Return the [X, Y] coordinate for the center point of the cell that contains the specified text.  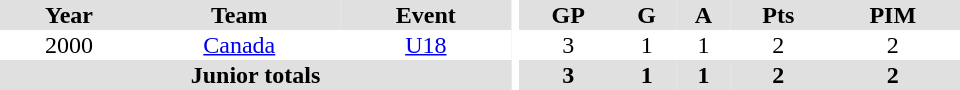
A [704, 15]
Junior totals [256, 75]
Event [426, 15]
Canada [240, 45]
U18 [426, 45]
GP [568, 15]
Year [69, 15]
2000 [69, 45]
Pts [778, 15]
Team [240, 15]
PIM [893, 15]
G [646, 15]
